Pinpoint the cell where the given text exists, returning its (x, y) midpoint coordinate. 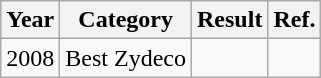
Result (230, 20)
Ref. (294, 20)
Category (126, 20)
Best Zydeco (126, 58)
Year (30, 20)
2008 (30, 58)
